Find where the given text appears and provide that cell's center as (x, y) coordinate. 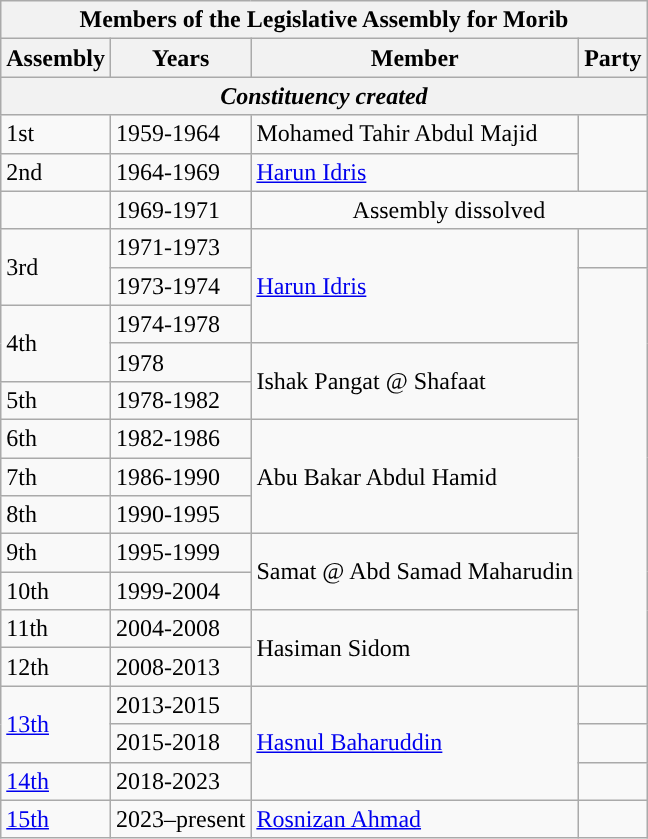
8th (56, 515)
1978 (180, 362)
1973-1974 (180, 286)
Constituency created (324, 96)
15th (56, 819)
7th (56, 477)
Mohamed Tahir Abdul Majid (415, 134)
12th (56, 667)
9th (56, 553)
1969-1971 (180, 210)
2008-2013 (180, 667)
1959-1964 (180, 134)
2013-2015 (180, 705)
Rosnizan Ahmad (415, 819)
1971-1973 (180, 248)
2004-2008 (180, 629)
Members of the Legislative Assembly for Morib (324, 20)
1990-1995 (180, 515)
1999-2004 (180, 591)
13th (56, 724)
11th (56, 629)
3rd (56, 267)
1986-1990 (180, 477)
10th (56, 591)
Samat @ Abd Samad Maharudin (415, 572)
Assembly dissolved (449, 210)
2018-2023 (180, 781)
1982-1986 (180, 438)
Hasnul Baharuddin (415, 743)
5th (56, 400)
1st (56, 134)
Ishak Pangat @ Shafaat (415, 381)
Abu Bakar Abdul Hamid (415, 476)
6th (56, 438)
1995-1999 (180, 553)
14th (56, 781)
Hasiman Sidom (415, 648)
4th (56, 343)
2nd (56, 172)
Assembly (56, 58)
1978-1982 (180, 400)
2015-2018 (180, 743)
1964-1969 (180, 172)
Party (613, 58)
Member (415, 58)
Years (180, 58)
1974-1978 (180, 324)
2023–present (180, 819)
